From the cell containing the given text, extract its center point as [X, Y] coordinate. 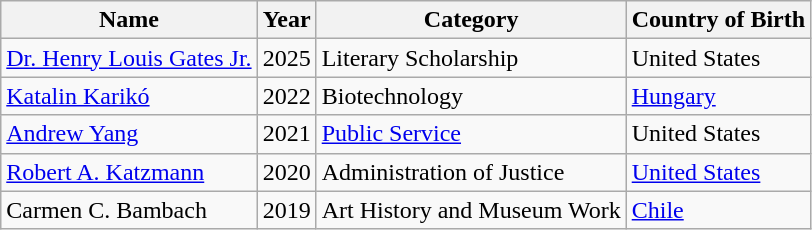
Year [286, 20]
2020 [286, 172]
Katalin Karikó [129, 96]
Dr. Henry Louis Gates Jr. [129, 58]
Name [129, 20]
Robert A. Katzmann [129, 172]
2019 [286, 210]
Public Service [471, 134]
Andrew Yang [129, 134]
Administration of Justice [471, 172]
Art History and Museum Work [471, 210]
Chile [718, 210]
Literary Scholarship [471, 58]
Carmen C. Bambach [129, 210]
Hungary [718, 96]
Category [471, 20]
2022 [286, 96]
2021 [286, 134]
Biotechnology [471, 96]
2025 [286, 58]
Country of Birth [718, 20]
